Locate the cell with the specified text and output its (x, y) center coordinate. 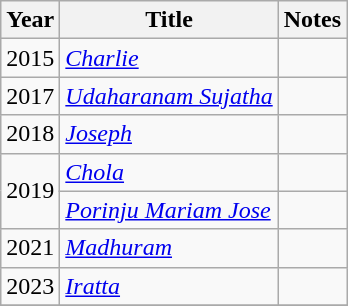
Joseph (169, 134)
2019 (30, 191)
2021 (30, 248)
2023 (30, 286)
Porinju Mariam Jose (169, 210)
2018 (30, 134)
Chola (169, 172)
Charlie (169, 58)
Udaharanam Sujatha (169, 96)
Iratta (169, 286)
2017 (30, 96)
Madhuram (169, 248)
Year (30, 20)
Notes (312, 20)
Title (169, 20)
2015 (30, 58)
